Return (X, Y) of the center of cell containing provided text 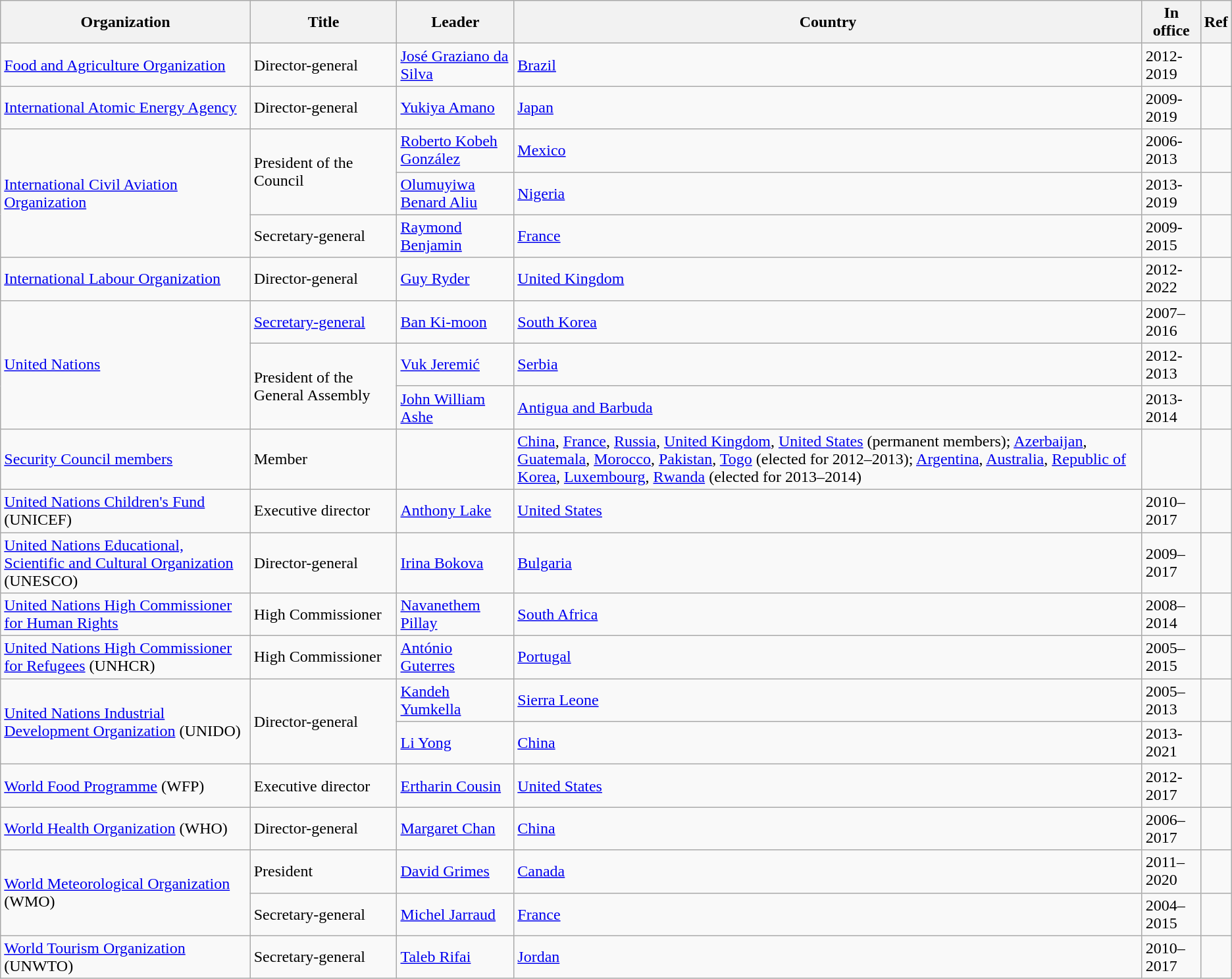
Brazil (828, 65)
Navanethem Pillay (455, 615)
Mexico (828, 150)
Sierra Leone (828, 701)
Security Council members (125, 459)
Antigua and Barbuda (828, 407)
United Nations Industrial Development Organization (UNIDO) (125, 722)
Guy Ryder (455, 279)
2006–2017 (1171, 828)
South Korea (828, 321)
Margaret Chan (455, 828)
Raymond Benjamin (455, 236)
Food and Agriculture Organization (125, 65)
Japan (828, 108)
World Food Programme (WFP) (125, 786)
Serbia (828, 365)
United Nations High Commissioner for Refugees (UNHCR) (125, 657)
Ref (1216, 22)
2013-2014 (1171, 407)
2009-2019 (1171, 108)
United Nations Educational, Scientific and Cultural Organization (UNESCO) (125, 562)
President of the General Assembly (324, 386)
World Tourism Organization (UNWTO) (125, 957)
In office (1171, 22)
International Labour Organization (125, 279)
Vuk Jeremić (455, 365)
2009–2017 (1171, 562)
2012-2022 (1171, 279)
Title (324, 22)
International Atomic Energy Agency (125, 108)
2012-2019 (1171, 65)
Irina Bokova (455, 562)
2011–2020 (1171, 872)
2013-2019 (1171, 194)
Canada (828, 872)
United Nations High Commissioner for Human Rights (125, 615)
United Kingdom (828, 279)
Member (324, 459)
Ban Ki-moon (455, 321)
2005–2013 (1171, 701)
José Graziano da Silva (455, 65)
Leader (455, 22)
President (324, 872)
Li Yong (455, 743)
Taleb Rifai (455, 957)
Ertharin Cousin (455, 786)
President of the Council (324, 172)
Nigeria (828, 194)
2004–2015 (1171, 914)
David Grimes (455, 872)
John William Ashe (455, 407)
Country (828, 22)
2013-2021 (1171, 743)
2008–2014 (1171, 615)
Bulgaria (828, 562)
2005–2015 (1171, 657)
Portugal (828, 657)
Olumuyiwa Benard Aliu (455, 194)
World Health Organization (WHO) (125, 828)
Organization (125, 22)
United Nations Children's Fund (UNICEF) (125, 511)
World Meteorological Organization (WMO) (125, 893)
2012-2017 (1171, 786)
2007–2016 (1171, 321)
Roberto Kobeh González (455, 150)
2006-2013 (1171, 150)
António Guterres (455, 657)
Michel Jarraud (455, 914)
Anthony Lake (455, 511)
Kandeh Yumkella (455, 701)
South Africa (828, 615)
Yukiya Amano (455, 108)
2009-2015 (1171, 236)
United Nations (125, 365)
2012-2013 (1171, 365)
Jordan (828, 957)
International Civil Aviation Organization (125, 194)
